Return (X, Y) of the center of cell containing provided text 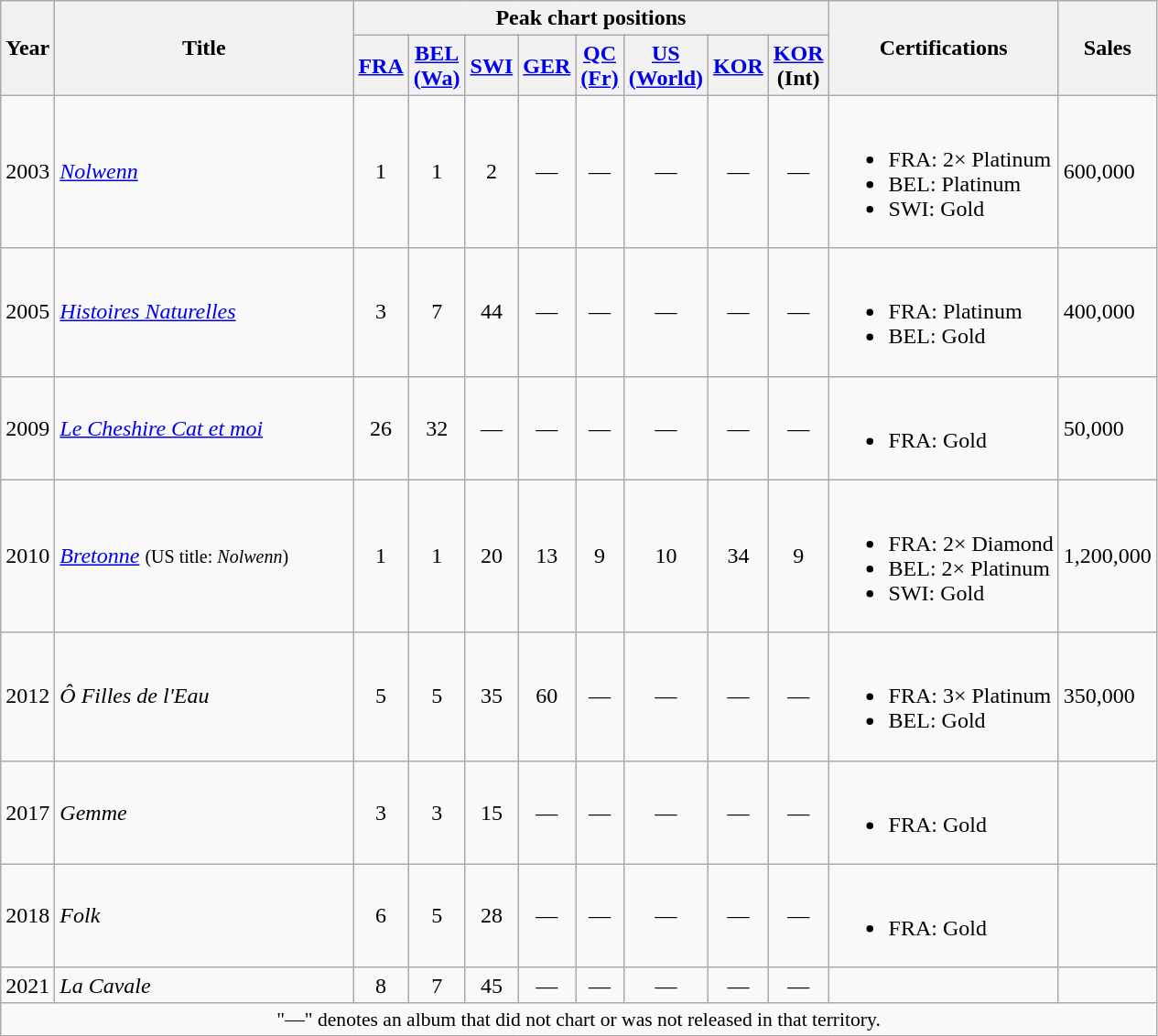
10 (666, 556)
QC (Fr) (600, 66)
FRA (381, 66)
20 (492, 556)
45 (492, 985)
Title (204, 48)
"—" denotes an album that did not chart or was not released in that territory. (579, 1019)
Sales (1108, 48)
SWI (492, 66)
34 (739, 556)
2021 (27, 985)
8 (381, 985)
600,000 (1108, 172)
2017 (27, 813)
2018 (27, 915)
350,000 (1108, 696)
32 (437, 428)
44 (492, 312)
13 (547, 556)
2009 (27, 428)
FRA: PlatinumBEL: Gold (943, 312)
GER (547, 66)
US (World) (666, 66)
Peak chart positions (591, 18)
FRA: 3× PlatinumBEL: Gold (943, 696)
KOR (739, 66)
Gemme (204, 813)
2012 (27, 696)
28 (492, 915)
Certifications (943, 48)
FRA: 2× DiamondBEL: 2× Platinum SWI: Gold (943, 556)
FRA: 2× PlatinumBEL: Platinum SWI: Gold (943, 172)
Ô Filles de l'Eau (204, 696)
1,200,000 (1108, 556)
35 (492, 696)
Folk (204, 915)
50,000 (1108, 428)
2003 (27, 172)
15 (492, 813)
Nolwenn (204, 172)
Year (27, 48)
6 (381, 915)
2005 (27, 312)
KOR (Int) (798, 66)
26 (381, 428)
Histoires Naturelles (204, 312)
Bretonne (US title: Nolwenn) (204, 556)
BEL (Wa) (437, 66)
2 (492, 172)
La Cavale (204, 985)
2010 (27, 556)
60 (547, 696)
400,000 (1108, 312)
Le Cheshire Cat et moi (204, 428)
